Find where the given text appears and provide that cell's center as (X, Y) coordinate. 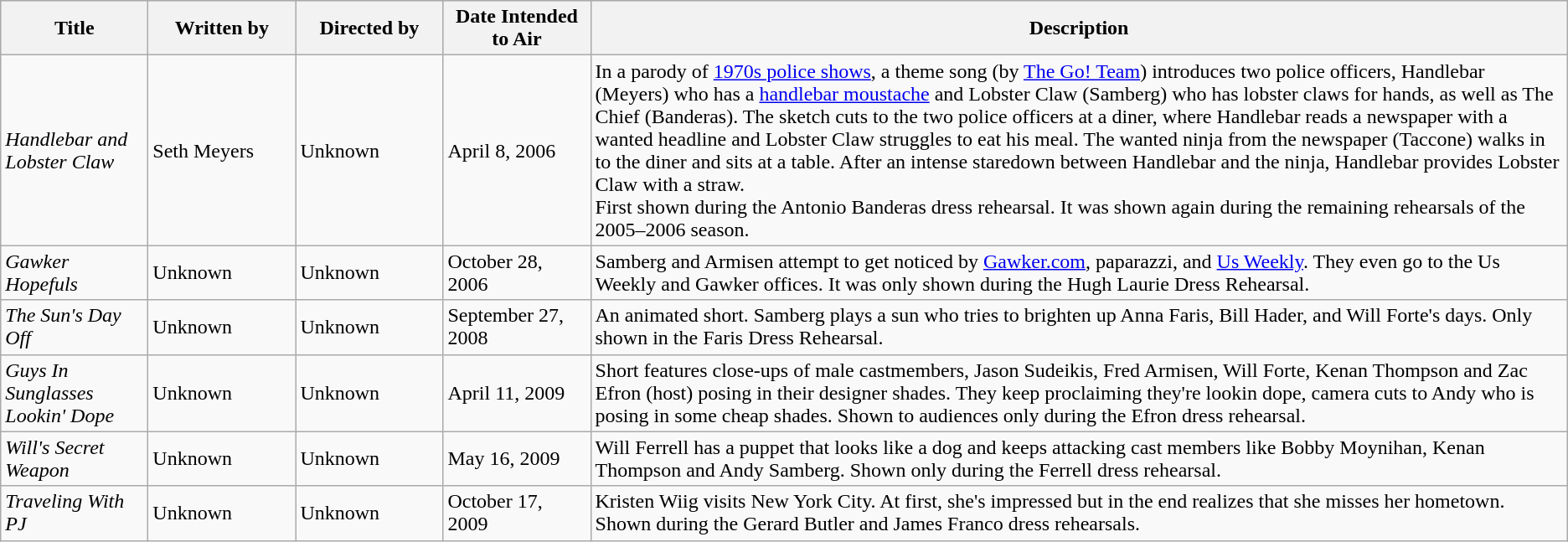
The Sun's Day Off (75, 327)
October 28, 2006 (517, 273)
Date Intended to Air (517, 28)
Guys In Sunglasses Lookin' Dope (75, 393)
April 8, 2006 (517, 151)
May 16, 2009 (517, 459)
Written by (222, 28)
Handlebar and Lobster Claw (75, 151)
Title (75, 28)
Directed by (369, 28)
Traveling With PJ (75, 513)
October 17, 2009 (517, 513)
Description (1079, 28)
Seth Meyers (222, 151)
Gawker Hopefuls (75, 273)
April 11, 2009 (517, 393)
Will's Secret Weapon (75, 459)
September 27, 2008 (517, 327)
